Return (x, y) of the center of cell containing provided text 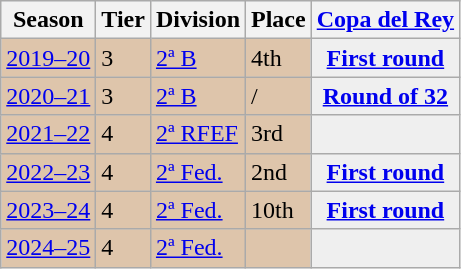
10th (279, 210)
2020–21 (48, 96)
2ª RFEF (198, 134)
2nd (279, 172)
Division (198, 20)
4th (279, 58)
/ (279, 96)
2023–24 (48, 210)
Round of 32 (385, 96)
Tier (124, 20)
2024–25 (48, 248)
Copa del Rey (385, 20)
2019–20 (48, 58)
2021–22 (48, 134)
Season (48, 20)
Place (279, 20)
3rd (279, 134)
2022–23 (48, 172)
